Locate the cell with the specified text and output its [X, Y] center coordinate. 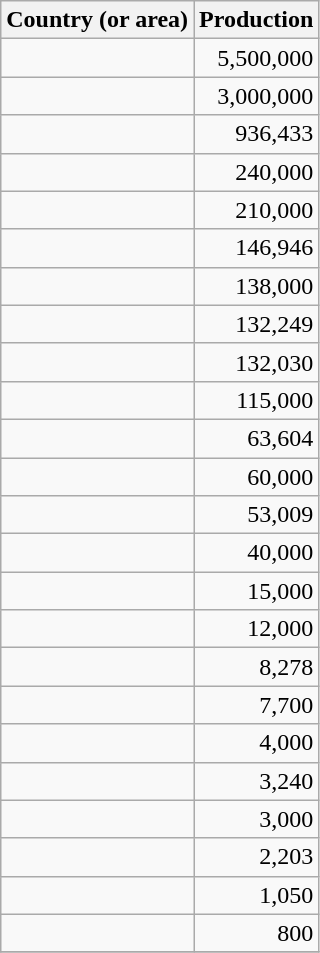
53,009 [256, 515]
4,000 [256, 743]
210,000 [256, 210]
63,604 [256, 438]
60,000 [256, 477]
146,946 [256, 248]
12,000 [256, 629]
132,030 [256, 362]
7,700 [256, 705]
240,000 [256, 172]
800 [256, 933]
Country (or area) [98, 20]
3,000,000 [256, 96]
8,278 [256, 667]
115,000 [256, 400]
132,249 [256, 324]
3,240 [256, 781]
936,433 [256, 134]
138,000 [256, 286]
2,203 [256, 857]
40,000 [256, 553]
Production [256, 20]
15,000 [256, 591]
5,500,000 [256, 58]
1,050 [256, 895]
3,000 [256, 819]
